From the cell containing the given text, extract its center point as (X, Y) coordinate. 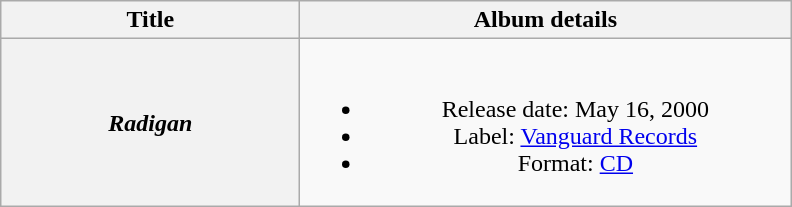
Radigan (150, 122)
Album details (546, 20)
Release date: May 16, 2000Label: Vanguard RecordsFormat: CD (546, 122)
Title (150, 20)
